Detect which cell encompasses the target text, then output its [x, y] center coordinate. 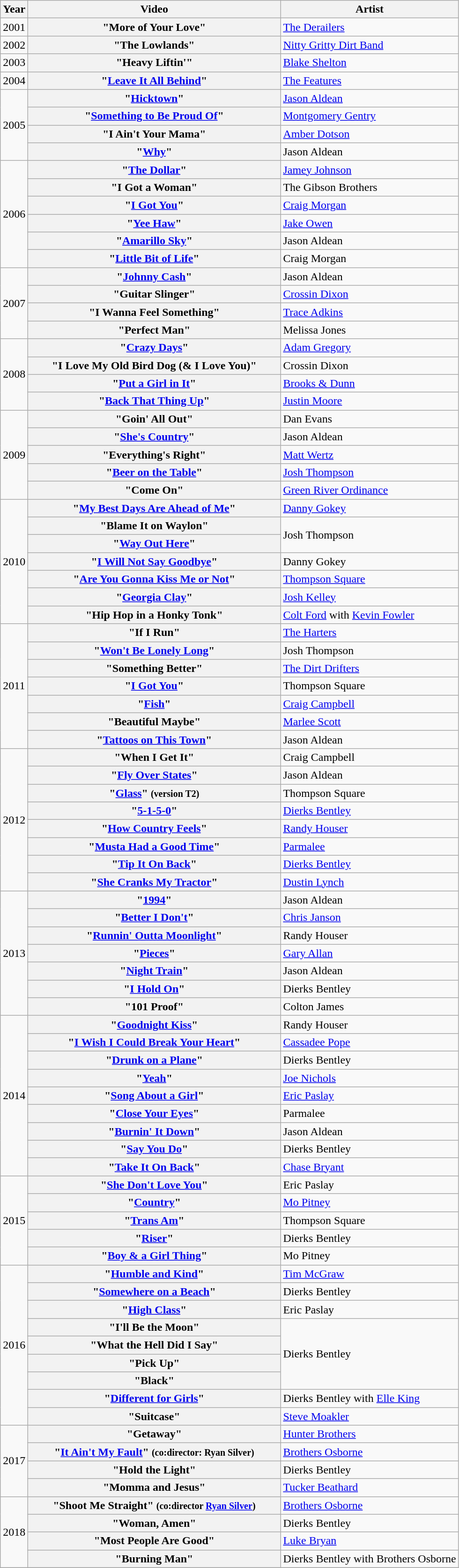
The Gibson Brothers [370, 187]
Colt Ford with Kevin Fowler [370, 615]
"Trans Am" [155, 1220]
The Harters [370, 633]
"It Ain't My Fault" (co:director: Ryan Silver) [155, 1452]
2005 [14, 125]
"Something to Be Proud Of" [155, 116]
Marlee Scott [370, 722]
2001 [14, 27]
Dustin Lynch [370, 882]
"Song About a Girl" [155, 1096]
"I Ain't Your Mama" [155, 134]
Gary Allan [370, 953]
The Dirt Drifters [370, 668]
"Runnin' Outta Moonlight" [155, 935]
"Are You Gonna Kiss Me or Not" [155, 579]
"I Love My Old Bird Dog (& I Love You)" [155, 365]
Cassadee Pope [370, 1042]
Hunter Brothers [370, 1434]
"I'll Be the Moon" [155, 1327]
"She Cranks My Tractor" [155, 882]
2012 [14, 819]
Luke Bryan [370, 1541]
Colton James [370, 1006]
Tim McGraw [370, 1274]
"Night Train" [155, 971]
"Glass" (version T2) [155, 793]
"Hip Hop in a Honky Tonk" [155, 615]
Video [155, 9]
"Beer on the Table" [155, 472]
"I Got a Woman" [155, 187]
"I Wanna Feel Something" [155, 312]
"Musta Had a Good Time" [155, 846]
Chase Bryant [370, 1167]
"Put a Girl in It" [155, 383]
"What the Hell Did I Say" [155, 1345]
"The Dollar" [155, 169]
2006 [14, 214]
"Tip It On Back" [155, 864]
Jamey Johnson [370, 169]
"Pieces" [155, 953]
2008 [14, 374]
Josh Kelley [370, 597]
"Suitcase" [155, 1416]
"I Will Not Say Goodbye" [155, 562]
The Derailers [370, 27]
2016 [14, 1345]
"Little Bit of Life" [155, 259]
"Burnin' It Down" [155, 1131]
Steve Moakler [370, 1416]
"5-1-5-0" [155, 811]
"My Best Days Are Ahead of Me" [155, 508]
"Amarillo Sky" [155, 241]
"Woman, Amen" [155, 1523]
Montgomery Gentry [370, 116]
2013 [14, 953]
"Say You Do" [155, 1149]
"How Country Feels" [155, 829]
Matt Wertz [370, 454]
Amber Dotson [370, 134]
Nitty Gritty Dirt Band [370, 45]
"Blame It on Waylon" [155, 526]
2004 [14, 80]
Tucker Beathard [370, 1488]
"Won't Be Lonely Long" [155, 650]
"Perfect Man" [155, 330]
"Country" [155, 1203]
"Yee Haw" [155, 223]
"Guitar Slinger" [155, 294]
"Georgia Clay" [155, 597]
2011 [14, 686]
The Features [370, 80]
Blake Shelton [370, 63]
"Back That Thing Up" [155, 401]
Green River Ordinance [370, 490]
"Close Your Eyes" [155, 1114]
"Come On" [155, 490]
"Somewhere on a Beach" [155, 1291]
2015 [14, 1220]
"Better I Don't" [155, 918]
Year [14, 9]
"Momma and Jesus" [155, 1488]
2010 [14, 561]
"I Wish I Could Break Your Heart" [155, 1042]
"Fish" [155, 704]
"Different for Girls" [155, 1399]
Joe Nichols [370, 1078]
"She Don't Love You" [155, 1185]
Dierks Bentley with Brothers Osborne [370, 1559]
"Leave It All Behind" [155, 80]
"Heavy Liftin'" [155, 63]
"If I Run" [155, 633]
"More of Your Love" [155, 27]
Artist [370, 9]
Dan Evans [370, 419]
"1994" [155, 900]
Melissa Jones [370, 330]
"Goin' All Out" [155, 419]
"Black" [155, 1381]
"She's Country" [155, 437]
"I Hold On" [155, 989]
"Johnny Cash" [155, 277]
"Everything's Right" [155, 454]
2014 [14, 1096]
"Pick Up" [155, 1363]
Dierks Bentley with Elle King [370, 1399]
"Burning Man" [155, 1559]
"Drunk on a Plane" [155, 1060]
2007 [14, 303]
"Crazy Days" [155, 348]
"Most People Are Good" [155, 1541]
Chris Janson [370, 918]
"Way Out Here" [155, 544]
"Take It On Back" [155, 1167]
Adam Gregory [370, 348]
2003 [14, 63]
"Beautiful Maybe" [155, 722]
"Tattoos on This Town" [155, 739]
"Getaway" [155, 1434]
"When I Get It" [155, 757]
"Shoot Me Straight" (co:director Ryan Silver) [155, 1505]
2017 [14, 1461]
"Why" [155, 152]
"The Lowlands" [155, 45]
"Riser" [155, 1238]
"Boy & a Girl Thing" [155, 1256]
Justin Moore [370, 401]
Trace Adkins [370, 312]
Brooks & Dunn [370, 383]
"Yeah" [155, 1078]
Jake Owen [370, 223]
2018 [14, 1532]
"Goodnight Kiss" [155, 1024]
"Something Better" [155, 668]
2002 [14, 45]
"Fly Over States" [155, 775]
"Humble and Kind" [155, 1274]
"Hicktown" [155, 98]
"Hold the Light" [155, 1470]
"High Class" [155, 1309]
"101 Proof" [155, 1006]
2009 [14, 454]
